Scan for the cell matching the given text and deliver its (X, Y) coordinate at center. 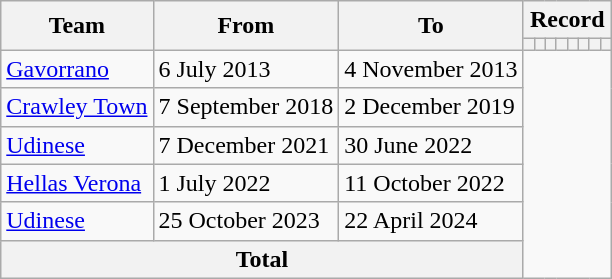
Hellas Verona (77, 183)
11 October 2022 (431, 183)
To (431, 26)
22 April 2024 (431, 221)
7 September 2018 (246, 107)
25 October 2023 (246, 221)
4 November 2013 (431, 69)
Team (77, 26)
Crawley Town (77, 107)
Total (262, 259)
1 July 2022 (246, 183)
Gavorrano (77, 69)
2 December 2019 (431, 107)
Record (567, 20)
30 June 2022 (431, 145)
7 December 2021 (246, 145)
6 July 2013 (246, 69)
From (246, 26)
